Scan for the cell matching the given text and deliver its (x, y) coordinate at center. 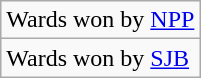
Wards won by NPP (100, 20)
Wards won by SJB (100, 58)
